Pinpoint the cell where the given text exists, returning its [x, y] midpoint coordinate. 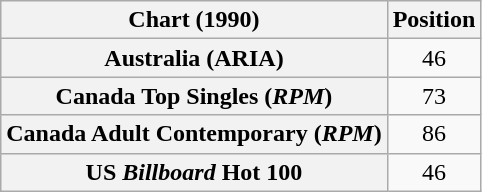
73 [434, 96]
86 [434, 134]
Canada Adult Contemporary (RPM) [194, 134]
Chart (1990) [194, 20]
Position [434, 20]
Canada Top Singles (RPM) [194, 96]
US Billboard Hot 100 [194, 172]
Australia (ARIA) [194, 58]
